Return the [x, y] coordinate for the center point of the cell that contains the specified text.  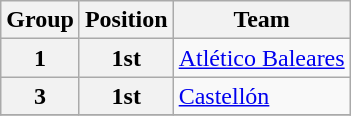
3 [40, 96]
Atlético Baleares [262, 58]
Team [262, 20]
Position [126, 20]
Group [40, 20]
Castellón [262, 96]
1 [40, 58]
